Capture the cell that displays the provided text and extract its [x, y] central coordinate. 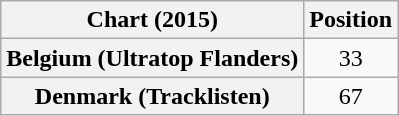
Denmark (Tracklisten) [152, 96]
Chart (2015) [152, 20]
Belgium (Ultratop Flanders) [152, 58]
Position [351, 20]
67 [351, 96]
33 [351, 58]
